For the text-containing cell, return its midpoint in [X, Y] coordinate format. 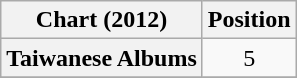
Position [249, 20]
5 [249, 58]
Taiwanese Albums [102, 58]
Chart (2012) [102, 20]
